Determine the (X, Y) coordinate at the center of the cell enclosing the given text.  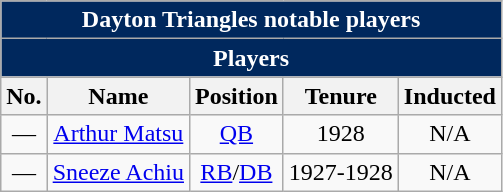
Tenure (340, 96)
No. (24, 96)
Players (252, 58)
Sneeze Achiu (118, 172)
Arthur Matsu (118, 134)
Position (237, 96)
1927-1928 (340, 172)
Inducted (450, 96)
Name (118, 96)
QB (237, 134)
RB/DB (237, 172)
1928 (340, 134)
Dayton Triangles notable players (252, 20)
